Return the (x, y) coordinate for the center point of the cell that contains the specified text.  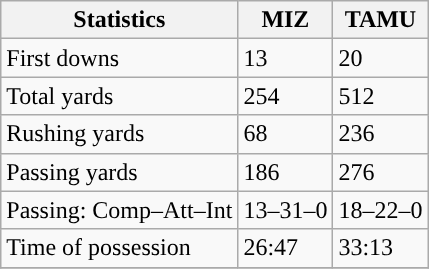
Passing yards (120, 172)
Passing: Comp–Att–Int (120, 210)
Total yards (120, 96)
Statistics (120, 20)
MIZ (286, 20)
20 (380, 58)
13–31–0 (286, 210)
Rushing yards (120, 134)
186 (286, 172)
512 (380, 96)
TAMU (380, 20)
254 (286, 96)
Time of possession (120, 248)
18–22–0 (380, 210)
276 (380, 172)
13 (286, 58)
68 (286, 134)
33:13 (380, 248)
First downs (120, 58)
236 (380, 134)
26:47 (286, 248)
